Find where the given text appears and provide that cell's center as (x, y) coordinate. 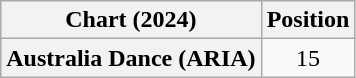
Australia Dance (ARIA) (131, 58)
15 (308, 58)
Chart (2024) (131, 20)
Position (308, 20)
